Determine the [x, y] coordinate at the center of the cell enclosing the given text.  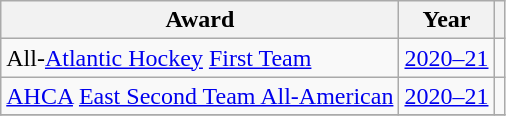
Award [200, 20]
All-Atlantic Hockey First Team [200, 58]
Year [446, 20]
AHCA East Second Team All-American [200, 96]
